Locate the cell with the specified text and output its (X, Y) center coordinate. 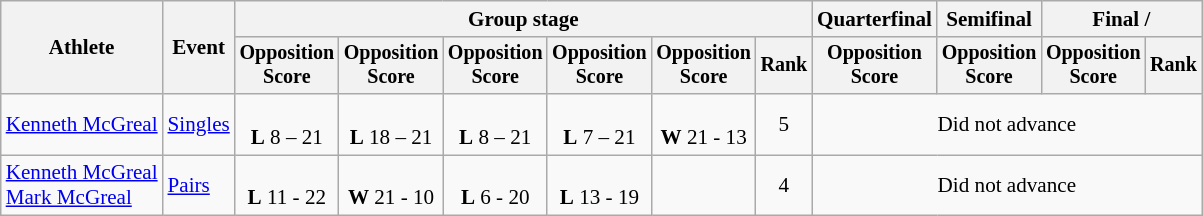
Athlete (82, 48)
Semifinal (989, 18)
Quarterfinal (874, 18)
Pairs (199, 186)
Final / (1121, 18)
4 (784, 186)
L 11 - 22 (287, 186)
W 21 - 10 (391, 186)
L 6 - 20 (495, 186)
Singles (199, 124)
Event (199, 48)
L 7 – 21 (599, 124)
L 13 - 19 (599, 186)
W 21 - 13 (704, 124)
5 (784, 124)
L 18 – 21 (391, 124)
Group stage (524, 18)
Kenneth McGreal (82, 124)
Kenneth McGrealMark McGreal (82, 186)
